From the cell containing the given text, extract its center point as [X, Y] coordinate. 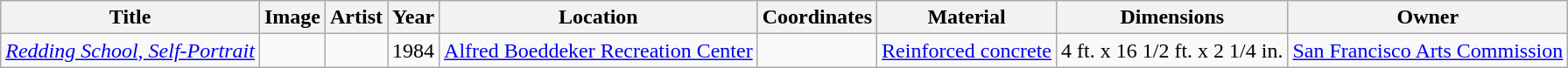
Title [130, 17]
Year [413, 17]
Dimensions [1172, 17]
1984 [413, 51]
Location [599, 17]
Owner [1428, 17]
Coordinates [817, 17]
Material [967, 17]
Reinforced concrete [967, 51]
San Francisco Arts Commission [1428, 51]
Redding School, Self-Portrait [130, 51]
4 ft. x 16 1/2 ft. x 2 1/4 in. [1172, 51]
Alfred Boeddeker Recreation Center [599, 51]
Image [292, 17]
Artist [355, 17]
